Detect which cell encompasses the target text, then output its [X, Y] center coordinate. 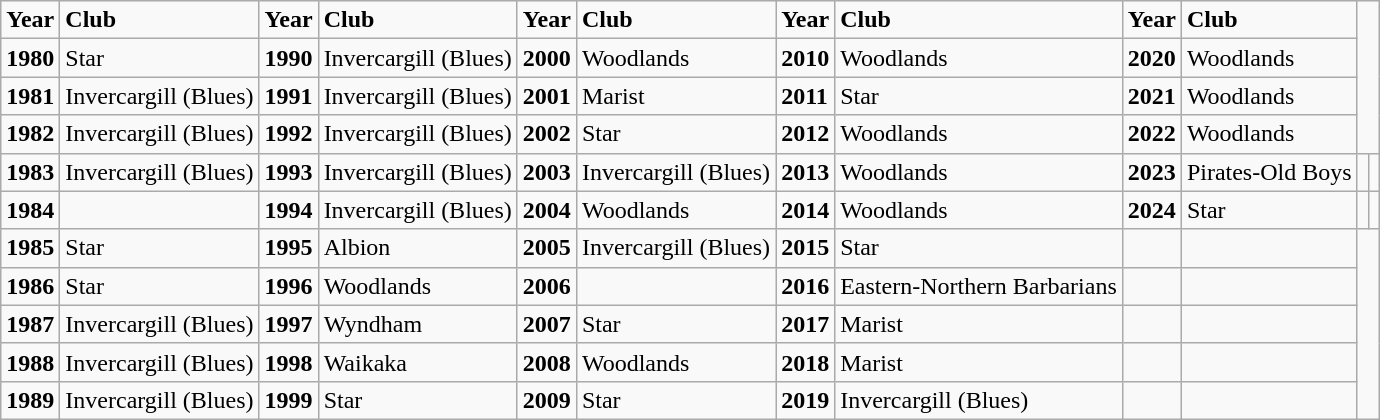
2018 [806, 362]
1987 [30, 324]
1998 [288, 362]
2017 [806, 324]
2024 [1152, 210]
Albion [418, 248]
1984 [30, 210]
1993 [288, 172]
Pirates-Old Boys [1269, 172]
2007 [546, 324]
2021 [1152, 96]
2009 [546, 400]
1997 [288, 324]
1982 [30, 134]
1985 [30, 248]
2014 [806, 210]
2002 [546, 134]
2013 [806, 172]
1999 [288, 400]
2023 [1152, 172]
2020 [1152, 58]
Wyndham [418, 324]
1992 [288, 134]
2001 [546, 96]
2019 [806, 400]
1980 [30, 58]
1989 [30, 400]
1991 [288, 96]
2008 [546, 362]
2005 [546, 248]
2010 [806, 58]
2000 [546, 58]
1994 [288, 210]
Eastern-Northern Barbarians [979, 286]
2015 [806, 248]
2012 [806, 134]
2006 [546, 286]
1996 [288, 286]
2011 [806, 96]
1981 [30, 96]
1995 [288, 248]
2003 [546, 172]
1986 [30, 286]
2022 [1152, 134]
2016 [806, 286]
1988 [30, 362]
1983 [30, 172]
1990 [288, 58]
Waikaka [418, 362]
2004 [546, 210]
